From the cell containing the given text, extract its center point as (x, y) coordinate. 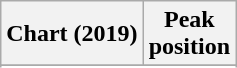
Chart (2019) (72, 34)
Peakposition (189, 34)
